Output the (X, Y) coordinate of the center of the cell containing the given text.  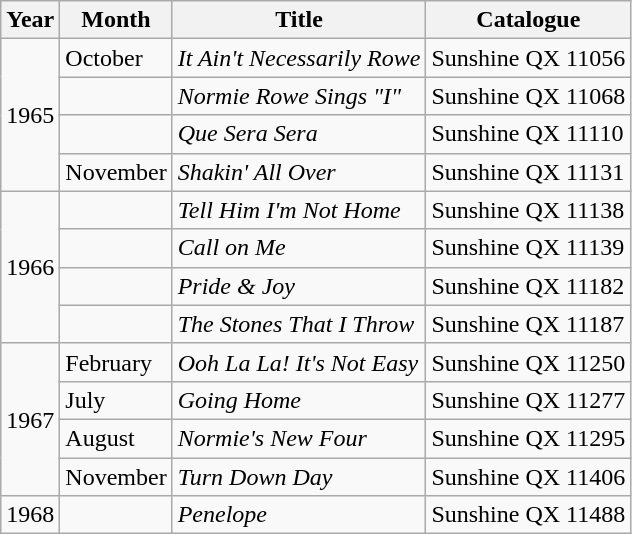
Title (299, 20)
Call on Me (299, 248)
Shakin' All Over (299, 172)
1966 (30, 267)
Sunshine QX 11250 (528, 362)
Sunshine QX 11295 (528, 438)
Penelope (299, 515)
February (116, 362)
Sunshine QX 11131 (528, 172)
Sunshine QX 11110 (528, 134)
August (116, 438)
Going Home (299, 400)
Sunshine QX 11056 (528, 58)
Normie Rowe Sings "I" (299, 96)
Sunshine QX 11277 (528, 400)
Turn Down Day (299, 477)
1967 (30, 419)
Catalogue (528, 20)
Sunshine QX 11187 (528, 324)
Normie's New Four (299, 438)
October (116, 58)
Sunshine QX 11488 (528, 515)
Sunshine QX 11406 (528, 477)
The Stones That I Throw (299, 324)
Tell Him I'm Not Home (299, 210)
Sunshine QX 11182 (528, 286)
July (116, 400)
1965 (30, 115)
Pride & Joy (299, 286)
Sunshine QX 11138 (528, 210)
Sunshine QX 11139 (528, 248)
Que Sera Sera (299, 134)
Month (116, 20)
Year (30, 20)
1968 (30, 515)
It Ain't Necessarily Rowe (299, 58)
Ooh La La! It's Not Easy (299, 362)
Sunshine QX 11068 (528, 96)
